Capture the cell that displays the provided text and extract its [x, y] central coordinate. 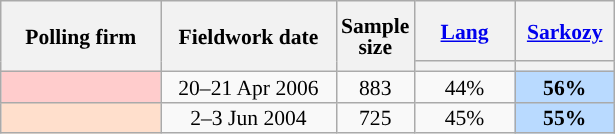
883 [375, 86]
725 [375, 118]
Fieldwork date [248, 36]
Samplesize [375, 36]
20–21 Apr 2006 [248, 86]
Sarkozy [565, 31]
2–3 Jun 2004 [248, 118]
44% [464, 86]
55% [565, 118]
56% [565, 86]
Polling firm [81, 36]
45% [464, 118]
Lang [464, 31]
